Pinpoint the cell where the given text exists, returning its (X, Y) midpoint coordinate. 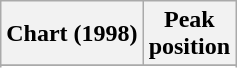
Chart (1998) (72, 34)
Peakposition (189, 34)
